Identify which cell holds the provided text, then report its [X, Y] central coordinate. 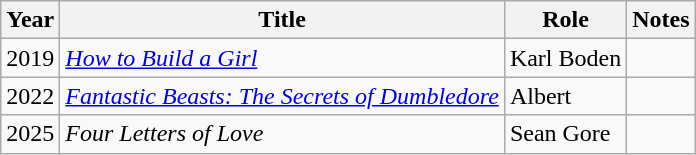
Fantastic Beasts: The Secrets of Dumbledore [282, 96]
Karl Boden [565, 58]
Four Letters of Love [282, 134]
2025 [30, 134]
2019 [30, 58]
Albert [565, 96]
Sean Gore [565, 134]
Title [282, 20]
Role [565, 20]
Notes [661, 20]
2022 [30, 96]
Year [30, 20]
How to Build a Girl [282, 58]
